Return the [X, Y] coordinate for the center point of the cell that contains the specified text.  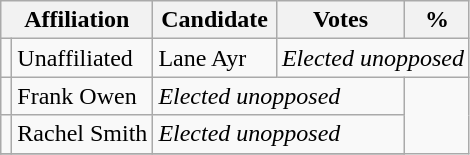
Candidate [215, 20]
Affiliation [77, 20]
Lane Ayr [215, 58]
Frank Owen [82, 96]
% [438, 20]
Votes [340, 20]
Unaffiliated [82, 58]
Rachel Smith [82, 134]
